Extract the (X, Y) coordinate from the center of the cell holding the provided text.  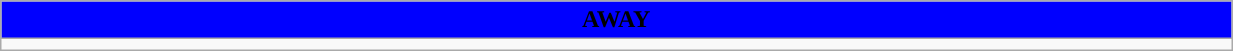
AWAY (616, 20)
